Extract the [x, y] coordinate from the center of the cell holding the provided text.  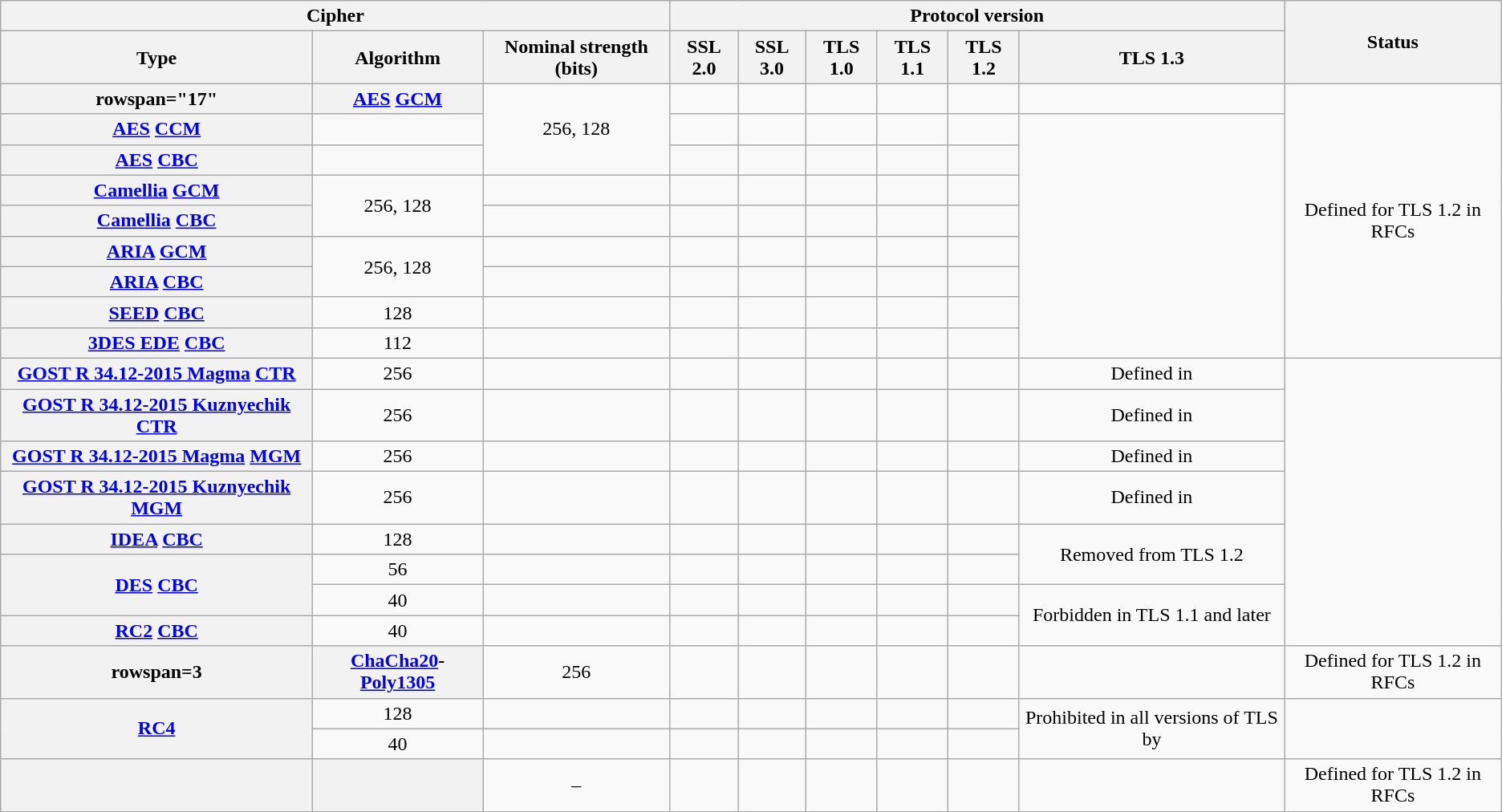
GOST R 34.12-2015 Magma MGM [157, 457]
RC2 CBC [157, 631]
GOST R 34.12-2015 Magma CTR [157, 373]
TLS 1.1 [913, 58]
IDEA CBC [157, 539]
RC4 [157, 729]
– [577, 785]
GOST R 34.12-2015 Kuznyechik MGM [157, 497]
ChaCha20-Poly1305 [398, 672]
Removed from TLS 1.2 [1151, 554]
56 [398, 570]
ARIA GCM [157, 251]
AES CCM [157, 129]
Type [157, 58]
Forbidden in TLS 1.1 and later [1151, 615]
Camellia GCM [157, 190]
DES CBC [157, 585]
TLS 1.2 [984, 58]
SEED CBC [157, 312]
Nominal strength (bits) [577, 58]
112 [398, 343]
rowspan=3 [157, 672]
rowspan="17" [157, 99]
AES GCM [398, 99]
Status [1393, 42]
AES CBC [157, 160]
TLS 1.3 [1151, 58]
Camellia CBC [157, 221]
ARIA CBC [157, 282]
GOST R 34.12-2015 Kuznyechik CTR [157, 414]
3DES EDE CBC [157, 343]
SSL 3.0 [772, 58]
TLS 1.0 [841, 58]
Protocol version [977, 16]
Prohibited in all versions of TLS by [1151, 729]
SSL 2.0 [704, 58]
Cipher [335, 16]
Algorithm [398, 58]
